Return [x, y] of the center of cell containing provided text 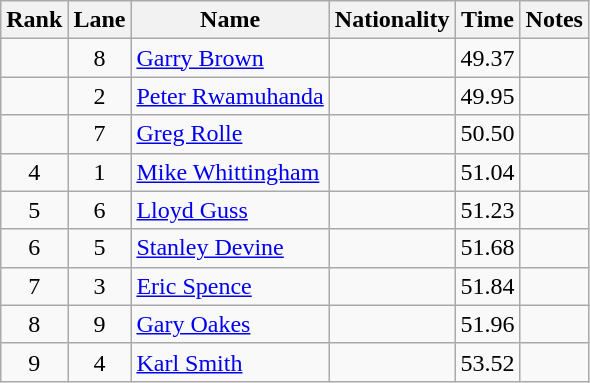
Garry Brown [230, 58]
49.37 [488, 58]
1 [100, 172]
50.50 [488, 134]
53.52 [488, 362]
Stanley Devine [230, 248]
Eric Spence [230, 286]
51.04 [488, 172]
Rank [34, 20]
Karl Smith [230, 362]
Nationality [392, 20]
51.23 [488, 210]
Peter Rwamuhanda [230, 96]
51.96 [488, 324]
3 [100, 286]
49.95 [488, 96]
2 [100, 96]
51.68 [488, 248]
Lane [100, 20]
Mike Whittingham [230, 172]
51.84 [488, 286]
Name [230, 20]
Time [488, 20]
Gary Oakes [230, 324]
Lloyd Guss [230, 210]
Notes [554, 20]
Greg Rolle [230, 134]
